Search for the cell housing the specified text and yield its (X, Y) center coordinate. 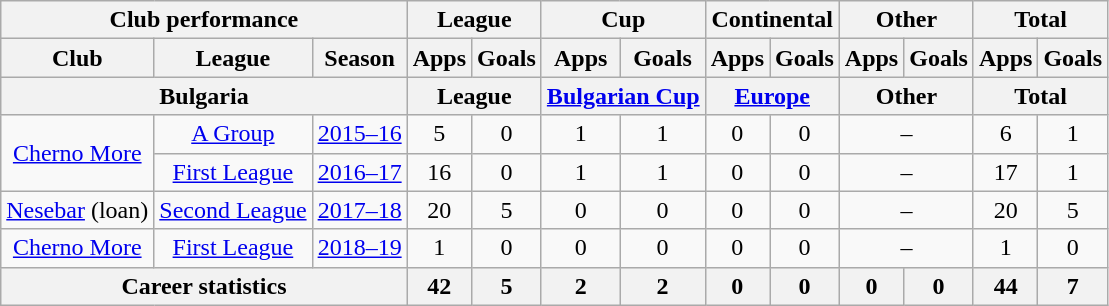
Career statistics (204, 286)
6 (1005, 134)
Bulgarian Cup (623, 96)
2018–19 (360, 248)
2017–18 (360, 210)
2016–17 (360, 172)
Cup (623, 20)
Europe (772, 96)
2015–16 (360, 134)
Nesebar (loan) (78, 210)
Club performance (204, 20)
Continental (772, 20)
Second League (233, 210)
7 (1073, 286)
17 (1005, 172)
Season (360, 58)
Bulgaria (204, 96)
42 (439, 286)
Club (78, 58)
A Group (233, 134)
44 (1005, 286)
16 (439, 172)
